Determine the (X, Y) coordinate at the center of the cell enclosing the given text.  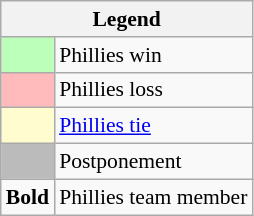
Bold (28, 197)
Legend (127, 19)
Postponement (153, 162)
Phillies team member (153, 197)
Phillies win (153, 55)
Phillies tie (153, 126)
Phillies loss (153, 90)
